Return (x, y) of the center of cell containing provided text 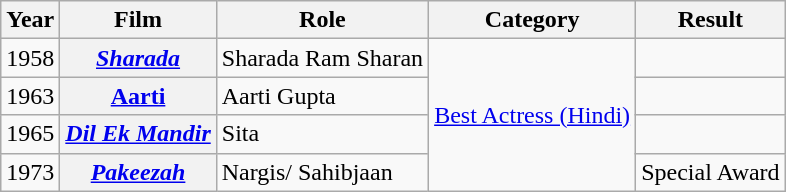
Aarti Gupta (322, 96)
Result (710, 20)
Best Actress (Hindi) (532, 115)
Sharada (138, 58)
1965 (30, 134)
Year (30, 20)
1963 (30, 96)
Role (322, 20)
Film (138, 20)
Pakeezah (138, 172)
Nargis/ Sahibjaan (322, 172)
Dil Ek Mandir (138, 134)
Sita (322, 134)
Sharada Ram Sharan (322, 58)
Aarti (138, 96)
1973 (30, 172)
Special Award (710, 172)
Category (532, 20)
1958 (30, 58)
